Output the [x, y] coordinate of the center of the cell containing the given text.  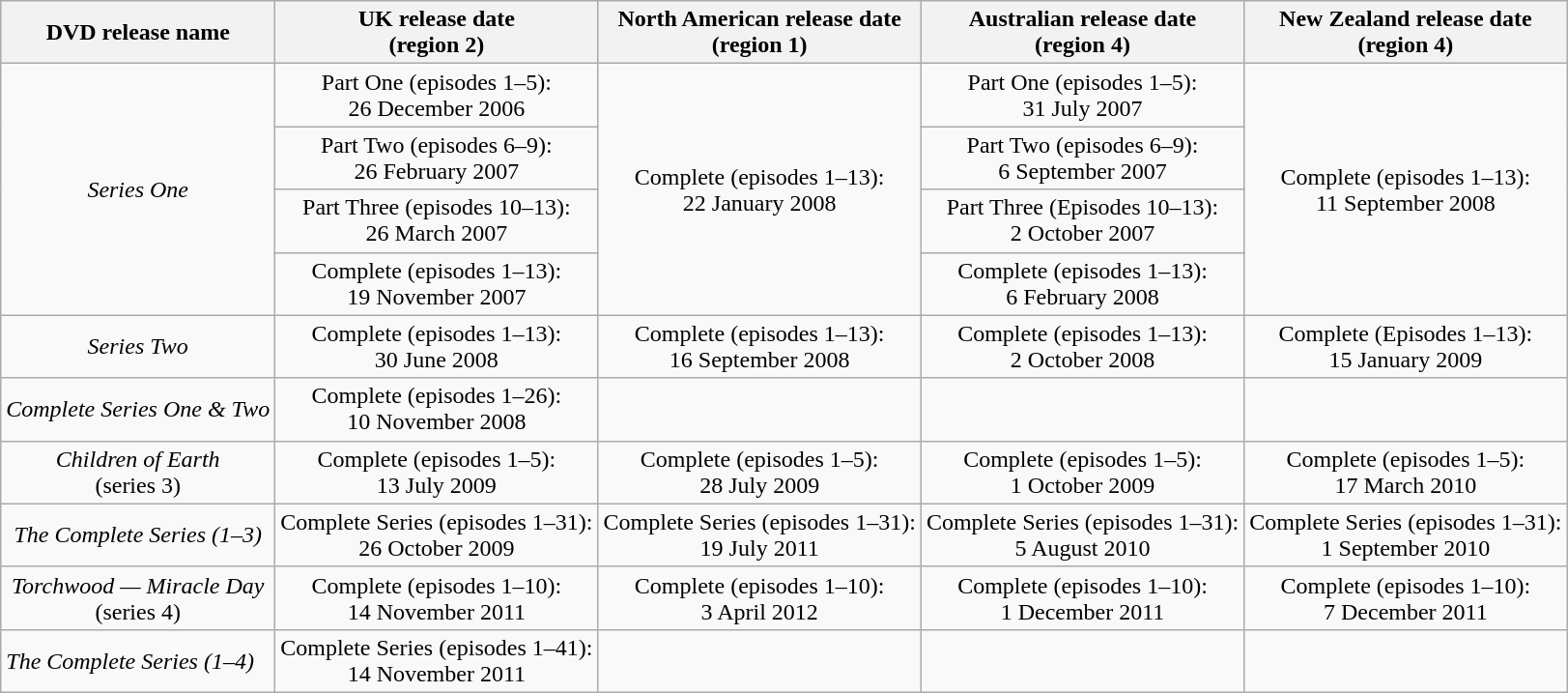
Complete (episodes 1–5):1 October 2009 [1082, 472]
Part Two (episodes 6–9):6 September 2007 [1082, 159]
Complete (episodes 1–10):3 April 2012 [759, 597]
Complete (episodes 1–13):6 February 2008 [1082, 284]
DVD release name [138, 33]
Complete Series One & Two [138, 410]
Complete (episodes 1–13):11 September 2008 [1406, 189]
New Zealand release date(region 4) [1406, 33]
Part One (episodes 1–5):26 December 2006 [437, 95]
Complete (episodes 1–10):1 December 2011 [1082, 597]
Complete (episodes 1–5):13 July 2009 [437, 472]
North American release date(region 1) [759, 33]
Complete Series (episodes 1–31):26 October 2009 [437, 535]
UK release date(region 2) [437, 33]
Part Two (episodes 6–9):26 February 2007 [437, 159]
Complete (episodes 1–5):28 July 2009 [759, 472]
Complete (episodes 1–5):17 March 2010 [1406, 472]
The Complete Series (1–3) [138, 535]
Complete (episodes 1–13):22 January 2008 [759, 189]
Series One [138, 189]
Complete Series (episodes 1–31):1 September 2010 [1406, 535]
Torchwood — Miracle Day(series 4) [138, 597]
Complete (episodes 1–13):30 June 2008 [437, 346]
Complete Series (episodes 1–31):19 July 2011 [759, 535]
Complete (episodes 1–13):16 September 2008 [759, 346]
Part Three (episodes 10–13):26 March 2007 [437, 220]
Complete (episodes 1–13):19 November 2007 [437, 284]
Complete (episodes 1–26):10 November 2008 [437, 410]
Children of Earth(series 3) [138, 472]
Australian release date(region 4) [1082, 33]
The Complete Series (1–4) [138, 661]
Complete (episodes 1–10):7 December 2011 [1406, 597]
Part One (episodes 1–5):31 July 2007 [1082, 95]
Complete Series (episodes 1–41):14 November 2011 [437, 661]
Series Two [138, 346]
Complete (Episodes 1–13):15 January 2009 [1406, 346]
Complete (episodes 1–10):14 November 2011 [437, 597]
Part Three (Episodes 10–13):2 October 2007 [1082, 220]
Complete Series (episodes 1–31):5 August 2010 [1082, 535]
Complete (episodes 1–13):2 October 2008 [1082, 346]
